Find where the given text appears and provide that cell's center as (X, Y) coordinate. 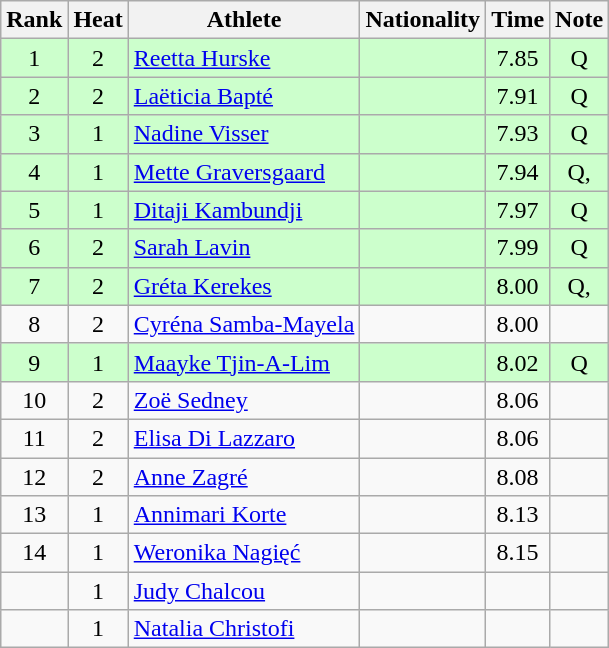
Nadine Visser (244, 134)
Note (580, 20)
Elisa Di Lazzaro (244, 438)
6 (34, 248)
7.94 (518, 172)
7.91 (518, 96)
7.97 (518, 210)
7 (34, 286)
3 (34, 134)
13 (34, 515)
8 (34, 324)
7.85 (518, 58)
10 (34, 400)
9 (34, 362)
Natalia Christofi (244, 629)
Gréta Kerekes (244, 286)
7.93 (518, 134)
Rank (34, 20)
Reetta Hurske (244, 58)
7.99 (518, 248)
Ditaji Kambundji (244, 210)
Heat (98, 20)
Judy Chalcou (244, 591)
14 (34, 553)
8.08 (518, 477)
12 (34, 477)
8.15 (518, 553)
5 (34, 210)
8.13 (518, 515)
Anne Zagré (244, 477)
Mette Graversgaard (244, 172)
4 (34, 172)
Sarah Lavin (244, 248)
Annimari Korte (244, 515)
Laëticia Bapté (244, 96)
Cyréna Samba-Mayela (244, 324)
Time (518, 20)
Zoë Sedney (244, 400)
11 (34, 438)
Athlete (244, 20)
8.02 (518, 362)
Weronika Nagięć (244, 553)
Nationality (423, 20)
Maayke Tjin-A-Lim (244, 362)
